Search for the cell housing the specified text and yield its [x, y] center coordinate. 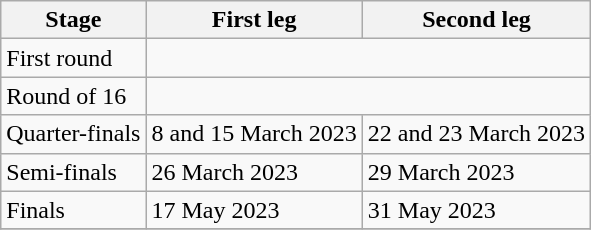
31 May 2023 [476, 210]
8 and 15 March 2023 [254, 134]
Finals [74, 210]
Second leg [476, 20]
17 May 2023 [254, 210]
26 March 2023 [254, 172]
First leg [254, 20]
Quarter-finals [74, 134]
22 and 23 March 2023 [476, 134]
First round [74, 58]
29 March 2023 [476, 172]
Round of 16 [74, 96]
Semi-finals [74, 172]
Stage [74, 20]
